Identify which cell holds the provided text, then report its (X, Y) central coordinate. 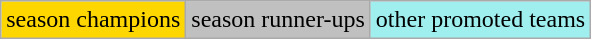
season runner-ups (278, 20)
other promoted teams (480, 20)
season champions (94, 20)
